Return the [x, y] coordinate for the center point of the cell that contains the specified text.  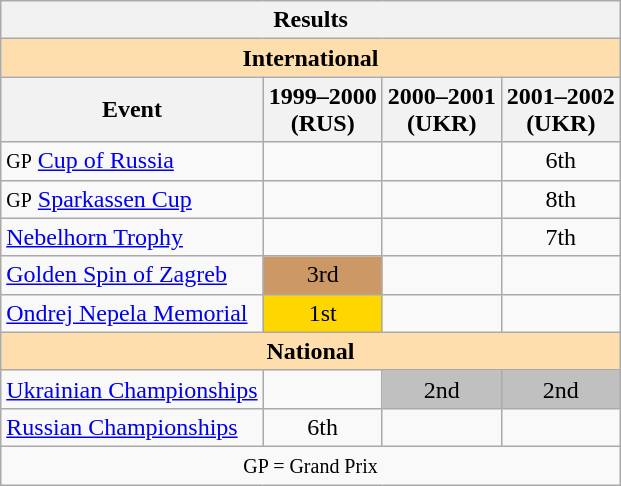
Ukrainian Championships [132, 389]
GP Cup of Russia [132, 161]
Russian Championships [132, 427]
GP Sparkassen Cup [132, 199]
8th [560, 199]
Results [311, 20]
1999–2000 (RUS) [322, 110]
7th [560, 237]
International [311, 58]
GP = Grand Prix [311, 465]
2001–2002 (UKR) [560, 110]
Nebelhorn Trophy [132, 237]
Ondrej Nepela Memorial [132, 313]
3rd [322, 275]
2000–2001 (UKR) [442, 110]
National [311, 351]
1st [322, 313]
Event [132, 110]
Golden Spin of Zagreb [132, 275]
